Detect which cell encompasses the target text, then output its (X, Y) center coordinate. 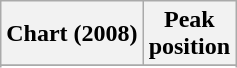
Chart (2008) (72, 34)
Peakposition (189, 34)
